Find where the given text appears and provide that cell's center as (x, y) coordinate. 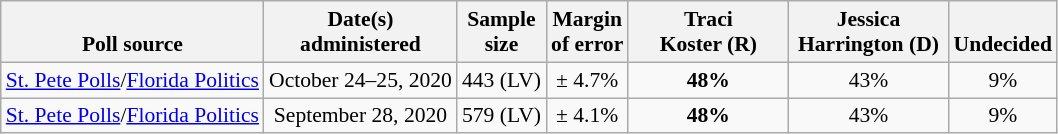
JessicaHarrington (D) (868, 32)
Poll source (132, 32)
September 28, 2020 (360, 116)
± 4.7% (587, 80)
TraciKoster (R) (708, 32)
Marginof error (587, 32)
Undecided (1003, 32)
October 24–25, 2020 (360, 80)
579 (LV) (502, 116)
Samplesize (502, 32)
± 4.1% (587, 116)
443 (LV) (502, 80)
Date(s)administered (360, 32)
